Provide the (X, Y) coordinate of the cell's center where the given text is located.  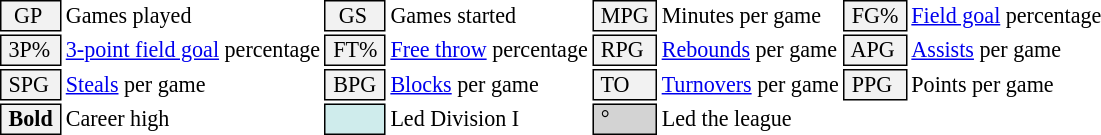
BPG (356, 85)
Steals per game (192, 85)
RPG (624, 50)
GS (356, 16)
APG (875, 50)
MPG (624, 16)
3-point field goal percentage (192, 50)
Rebounds per game (750, 50)
FG% (875, 16)
FT% (356, 50)
Turnovers per game (750, 85)
GP (30, 16)
Blocks per game (489, 85)
Games started (489, 16)
TO (624, 85)
PPG (875, 85)
SPG (30, 85)
Minutes per game (750, 16)
Free throw percentage (489, 50)
Games played (192, 16)
3P% (30, 50)
